Capture the cell that displays the provided text and extract its (x, y) central coordinate. 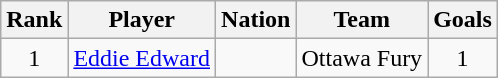
Nation (256, 20)
Eddie Edward (142, 58)
Goals (463, 20)
Team (362, 20)
Rank (34, 20)
Player (142, 20)
Ottawa Fury (362, 58)
